Determine the (x, y) coordinate at the center of the cell enclosing the given text.  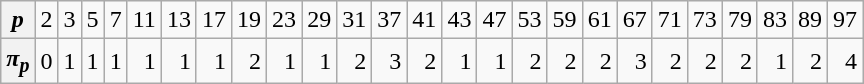
5 (92, 20)
97 (846, 20)
53 (530, 20)
83 (774, 20)
7 (116, 20)
59 (564, 20)
4 (846, 61)
67 (634, 20)
79 (740, 20)
0 (46, 61)
89 (810, 20)
19 (248, 20)
11 (144, 20)
13 (178, 20)
31 (354, 20)
41 (424, 20)
23 (284, 20)
61 (600, 20)
17 (214, 20)
47 (494, 20)
29 (320, 20)
73 (704, 20)
p (18, 20)
43 (460, 20)
πp (18, 61)
71 (670, 20)
37 (390, 20)
